Identify which cell holds the provided text, then report its [x, y] central coordinate. 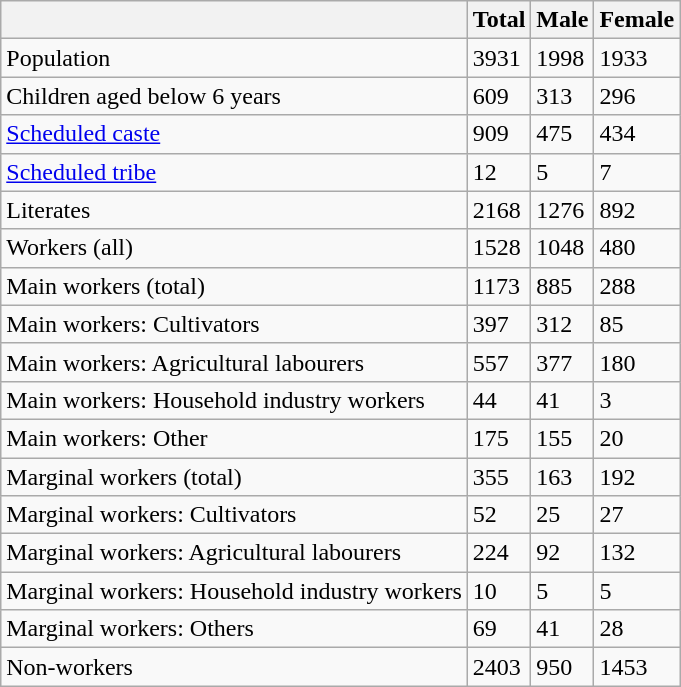
28 [637, 629]
3 [637, 400]
44 [499, 400]
192 [637, 477]
2403 [499, 667]
Non-workers [234, 667]
85 [637, 324]
163 [562, 477]
Total [499, 20]
296 [637, 96]
180 [637, 362]
Main workers: Other [234, 438]
557 [499, 362]
397 [499, 324]
Main workers (total) [234, 286]
52 [499, 515]
2168 [499, 210]
1276 [562, 210]
92 [562, 553]
1528 [499, 248]
885 [562, 286]
609 [499, 96]
313 [562, 96]
27 [637, 515]
20 [637, 438]
1173 [499, 286]
909 [499, 134]
1453 [637, 667]
Scheduled caste [234, 134]
155 [562, 438]
Children aged below 6 years [234, 96]
475 [562, 134]
Male [562, 20]
175 [499, 438]
Marginal workers: Agricultural labourers [234, 553]
224 [499, 553]
10 [499, 591]
355 [499, 477]
Marginal workers: Household industry workers [234, 591]
1998 [562, 58]
7 [637, 172]
480 [637, 248]
132 [637, 553]
Marginal workers: Others [234, 629]
12 [499, 172]
288 [637, 286]
25 [562, 515]
Marginal workers: Cultivators [234, 515]
Main workers: Cultivators [234, 324]
Main workers: Household industry workers [234, 400]
Literates [234, 210]
434 [637, 134]
Scheduled tribe [234, 172]
Main workers: Agricultural labourers [234, 362]
950 [562, 667]
1933 [637, 58]
377 [562, 362]
Marginal workers (total) [234, 477]
312 [562, 324]
69 [499, 629]
Workers (all) [234, 248]
3931 [499, 58]
892 [637, 210]
1048 [562, 248]
Female [637, 20]
Population [234, 58]
